Locate the cell with the specified text and output its (x, y) center coordinate. 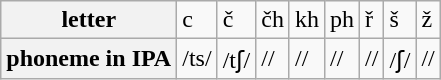
/tʃ/ (236, 59)
phoneme in IPA (89, 59)
č (236, 20)
ph (342, 20)
š (400, 20)
letter (89, 20)
kh (306, 20)
čh (273, 20)
ž (428, 20)
c (197, 20)
ř (372, 20)
/ts/ (197, 59)
/ʃ/ (400, 59)
